Provide the (X, Y) coordinate of the cell's center where the given text is located.  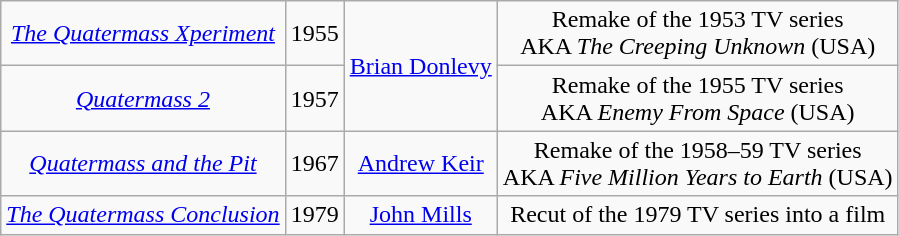
Quatermass 2 (143, 98)
1955 (314, 34)
1967 (314, 164)
1979 (314, 215)
The Quatermass Xperiment (143, 34)
Brian Donlevy (420, 66)
1957 (314, 98)
Andrew Keir (420, 164)
John Mills (420, 215)
The Quatermass Conclusion (143, 215)
Remake of the 1958–59 TV seriesAKA Five Million Years to Earth (USA) (698, 164)
Remake of the 1955 TV seriesAKA Enemy From Space (USA) (698, 98)
Recut of the 1979 TV series into a film (698, 215)
Remake of the 1953 TV seriesAKA The Creeping Unknown (USA) (698, 34)
Quatermass and the Pit (143, 164)
